Extract the (X, Y) coordinate from the center of the cell holding the provided text.  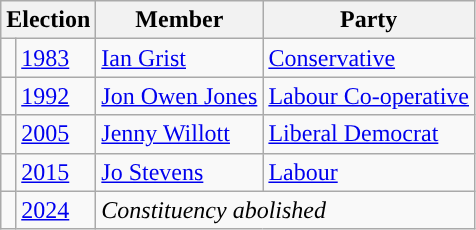
Jo Stevens (180, 172)
1992 (56, 96)
2005 (56, 134)
Party (369, 20)
2015 (56, 172)
Election (48, 20)
Labour Co-operative (369, 96)
Member (180, 20)
Labour (369, 172)
1983 (56, 58)
Conservative (369, 58)
Ian Grist (180, 58)
Liberal Democrat (369, 134)
Jon Owen Jones (180, 96)
2024 (56, 210)
Constituency abolished (286, 210)
Jenny Willott (180, 134)
